Return the [X, Y] coordinate for the center point of the cell that contains the specified text.  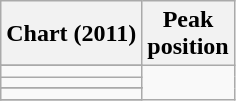
Chart (2011) [72, 34]
Peakposition [188, 34]
